Return the [X, Y] coordinate for the center point of the cell that contains the specified text.  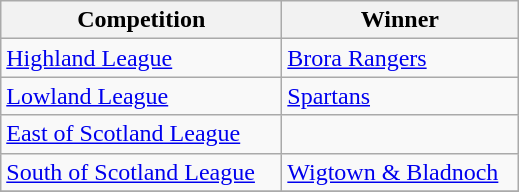
Highland League [142, 58]
Brora Rangers [400, 58]
East of Scotland League [142, 134]
Wigtown & Bladnoch [400, 172]
South of Scotland League [142, 172]
Lowland League [142, 96]
Winner [400, 20]
Competition [142, 20]
Spartans [400, 96]
